Scan for the cell matching the given text and deliver its [X, Y] coordinate at center. 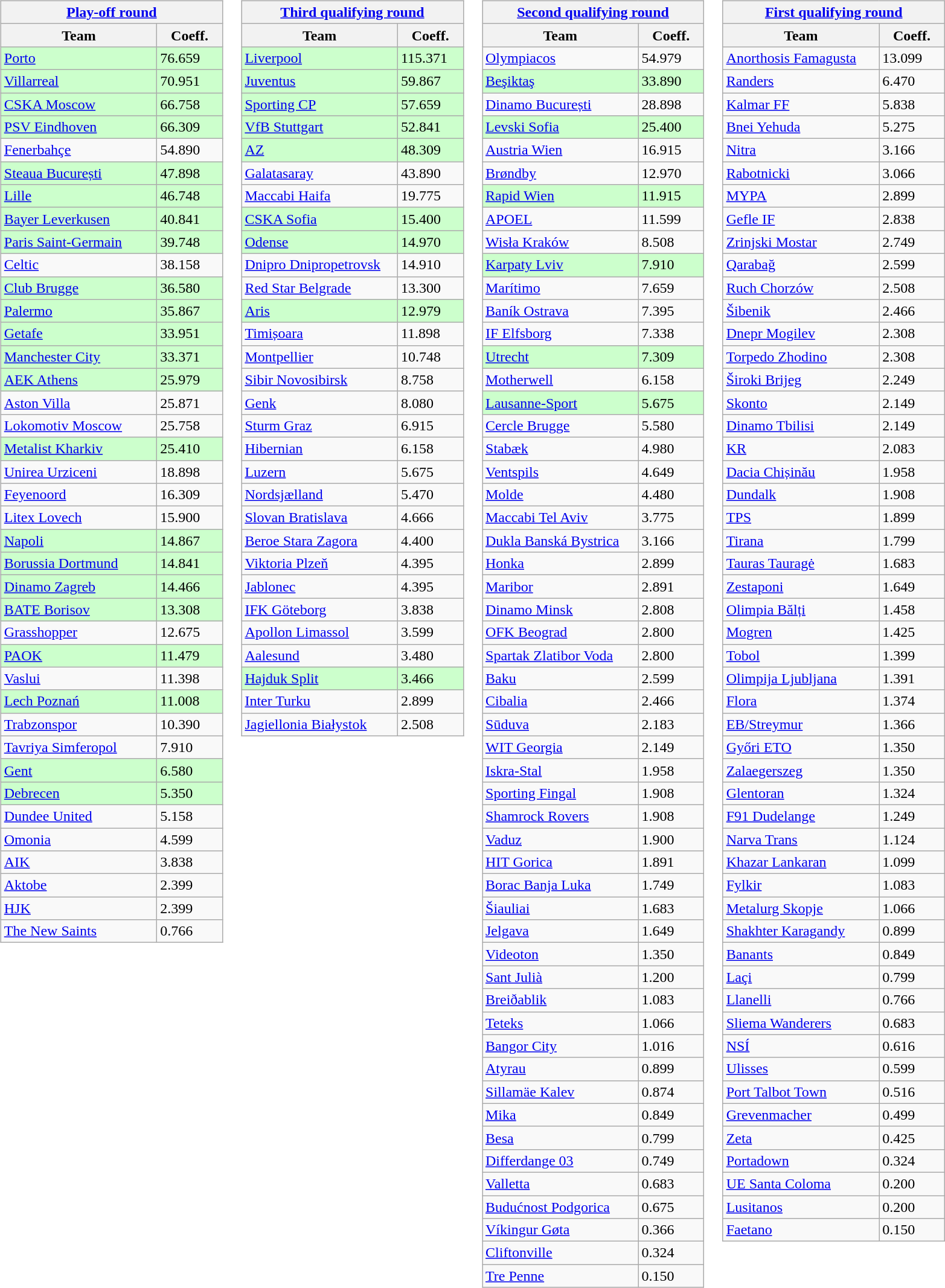
Litex Lovech [78, 518]
8.758 [430, 380]
CSKA Moscow [78, 104]
MYPA [801, 196]
Maribor [560, 587]
115.371 [430, 58]
Napoli [78, 541]
1.099 [912, 862]
13.308 [190, 610]
Motherwell [560, 380]
Bnei Yehuda [801, 127]
14.910 [430, 265]
Baku [560, 678]
Borac Banja Luka [560, 885]
5.470 [430, 495]
39.748 [190, 242]
Iskra-Stal [560, 770]
Apollon Limassol [320, 633]
5.275 [912, 127]
0.675 [671, 1207]
Omonia [78, 840]
IFK Göteborg [320, 610]
Cercle Brugge [560, 426]
Ulisses [801, 1069]
3.599 [430, 633]
OFK Beograd [560, 633]
Shakhter Karagandy [801, 931]
Molde [560, 495]
Stabæk [560, 448]
33.890 [671, 81]
PAOK [78, 655]
Ventspils [560, 471]
KR [801, 448]
Jelgava [560, 931]
8.508 [671, 242]
4.480 [671, 495]
4.649 [671, 471]
0.599 [912, 1069]
Beroe Stara Zagora [320, 541]
1.249 [912, 816]
11.479 [190, 655]
48.309 [430, 150]
Sporting CP [320, 104]
Club Brugge [78, 288]
2.891 [671, 587]
Lokomotiv Moscow [78, 426]
0.516 [912, 1092]
8.080 [430, 403]
1.366 [912, 724]
0.425 [912, 1138]
15.400 [430, 219]
Šiauliai [560, 908]
Third qualifying round [353, 12]
Dinamo București [560, 104]
Khazar Lankaran [801, 862]
Fenerbahçe [78, 150]
Budućnost Podgorica [560, 1207]
2.808 [671, 610]
54.890 [190, 150]
Tauras Tauragė [801, 564]
1.458 [912, 610]
Utrecht [560, 357]
Hibernian [320, 448]
Timișoara [320, 334]
76.659 [190, 58]
Maccabi Haifa [320, 196]
Zeta [801, 1138]
33.951 [190, 334]
5.158 [190, 816]
Gefle IF [801, 219]
Anorthosis Famagusta [801, 58]
15.900 [190, 518]
12.970 [671, 173]
11.599 [671, 219]
Dacia Chișinău [801, 471]
WIT Georgia [560, 747]
APOEL [560, 219]
Aktobe [78, 885]
2.083 [912, 448]
19.775 [430, 196]
BATE Borisov [78, 610]
13.300 [430, 288]
Jablonec [320, 587]
6.470 [912, 81]
Dukla Banská Bystrica [560, 541]
14.970 [430, 242]
Red Star Belgrade [320, 288]
F91 Dudelange [801, 816]
Jagiellonia Białystok [320, 724]
14.841 [190, 564]
AEK Athens [78, 380]
Luzern [320, 471]
0.749 [671, 1161]
Odense [320, 242]
Valletta [560, 1184]
2.838 [912, 219]
4.400 [430, 541]
Rabotnicki [801, 173]
11.915 [671, 196]
Flora [801, 701]
Faetano [801, 1230]
1.374 [912, 701]
1.391 [912, 678]
Sant Julià [560, 977]
12.675 [190, 633]
Beşiktaş [560, 81]
6.915 [430, 426]
Feyenoord [78, 495]
Paris Saint-Germain [78, 242]
Celtic [78, 265]
7.395 [671, 311]
Juventus [320, 81]
Randers [801, 81]
38.158 [190, 265]
Montpellier [320, 357]
7.309 [671, 357]
Manchester City [78, 357]
5.580 [671, 426]
Rapid Wien [560, 196]
5.350 [190, 793]
25.758 [190, 426]
43.890 [430, 173]
Dnepr Mogilev [801, 334]
Lech Poznań [78, 701]
Levski Sofia [560, 127]
1.124 [912, 840]
11.898 [430, 334]
25.400 [671, 127]
Metalurg Skopje [801, 908]
14.867 [190, 541]
25.871 [190, 403]
2.183 [671, 724]
Besa [560, 1138]
Široki Brijeg [801, 380]
1.749 [671, 885]
Dinamo Minsk [560, 610]
AZ [320, 150]
0.874 [671, 1092]
Palermo [78, 311]
The New Saints [78, 931]
3.775 [671, 518]
Dinamo Tbilisi [801, 426]
Differdange 03 [560, 1161]
Vaduz [560, 840]
Slovan Bratislava [320, 518]
Qarabağ [801, 265]
3.066 [912, 173]
Győri ETO [801, 747]
Lausanne-Sport [560, 403]
Cliftonville [560, 1253]
11.398 [190, 678]
Zestaponi [801, 587]
Bangor City [560, 1046]
12.979 [430, 311]
1.399 [912, 655]
Dundalk [801, 495]
Glentoran [801, 793]
Vaslui [78, 678]
Inter Turku [320, 701]
25.979 [190, 380]
Aris [320, 311]
Sibir Novosibirsk [320, 380]
Zalaegerszeg [801, 770]
HJK [78, 908]
VfB Stuttgart [320, 127]
Víkingur Gøta [560, 1230]
Mika [560, 1115]
Olympiacos [560, 58]
7.338 [671, 334]
Port Talbot Town [801, 1092]
0.499 [912, 1115]
Portadown [801, 1161]
IF Elfsborg [560, 334]
Zrinjski Mostar [801, 242]
EB/Streymur [801, 724]
4.980 [671, 448]
1.016 [671, 1046]
10.748 [430, 357]
Austria Wien [560, 150]
Atyrau [560, 1069]
28.898 [671, 104]
First qualifying round [833, 12]
46.748 [190, 196]
4.599 [190, 840]
5.838 [912, 104]
Borussia Dortmund [78, 564]
Videoton [560, 954]
Sūduva [560, 724]
1.324 [912, 793]
Karpaty Lviv [560, 265]
52.841 [430, 127]
Tre Penne [560, 1276]
Lusitanos [801, 1207]
70.951 [190, 81]
18.898 [190, 471]
1.200 [671, 977]
Sliema Wanderers [801, 1023]
Play-off round [111, 12]
Llanelli [801, 1000]
Aalesund [320, 655]
Cibalia [560, 701]
Dundee United [78, 816]
Liverpool [320, 58]
Debrecen [78, 793]
Dnipro Dnipropetrovsk [320, 265]
36.580 [190, 288]
33.371 [190, 357]
0.366 [671, 1230]
Teteks [560, 1023]
Tirana [801, 541]
TPS [801, 518]
Fylkir [801, 885]
Grasshopper [78, 633]
40.841 [190, 219]
Marítimo [560, 288]
Brøndby [560, 173]
Gent [78, 770]
4.666 [430, 518]
UE Santa Coloma [801, 1184]
54.979 [671, 58]
Lille [78, 196]
Viktoria Plzeň [320, 564]
35.867 [190, 311]
1.899 [912, 518]
16.309 [190, 495]
Porto [78, 58]
AIK [78, 862]
Unirea Urziceni [78, 471]
Kalmar FF [801, 104]
Narva Trans [801, 840]
NSÍ [801, 1046]
Laçi [801, 977]
0.616 [912, 1046]
66.758 [190, 104]
Ruch Chorzów [801, 288]
Skonto [801, 403]
1.799 [912, 541]
Steaua București [78, 173]
Honka [560, 564]
3.480 [430, 655]
1.900 [671, 840]
Breiðablik [560, 1000]
HIT Gorica [560, 862]
2.249 [912, 380]
Sturm Graz [320, 426]
Hajduk Split [320, 678]
13.099 [912, 58]
66.309 [190, 127]
Spartak Zlatibor Voda [560, 655]
Banants [801, 954]
Tavriya Simferopol [78, 747]
Galatasaray [320, 173]
Mogren [801, 633]
2.749 [912, 242]
7.659 [671, 288]
10.390 [190, 724]
Nitra [801, 150]
47.898 [190, 173]
16.915 [671, 150]
Dinamo Zagreb [78, 587]
11.008 [190, 701]
Second qualifying round [593, 12]
Torpedo Zhodino [801, 357]
Nordsjælland [320, 495]
Šibenik [801, 311]
Olimpia Bălți [801, 610]
PSV Eindhoven [78, 127]
59.867 [430, 81]
Baník Ostrava [560, 311]
Wisła Kraków [560, 242]
Genk [320, 403]
Aston Villa [78, 403]
Metalist Kharkiv [78, 448]
1.425 [912, 633]
Grevenmacher [801, 1115]
CSKA Sofia [320, 219]
Sporting Fingal [560, 793]
Tobol [801, 655]
Shamrock Rovers [560, 816]
6.580 [190, 770]
Olimpija Ljubljana [801, 678]
3.466 [430, 678]
57.659 [430, 104]
Getafe [78, 334]
25.410 [190, 448]
Trabzonspor [78, 724]
Villarreal [78, 81]
14.466 [190, 587]
Sillamäe Kalev [560, 1092]
Maccabi Tel Aviv [560, 518]
Bayer Leverkusen [78, 219]
1.891 [671, 862]
